Search for the cell housing the specified text and yield its (X, Y) center coordinate. 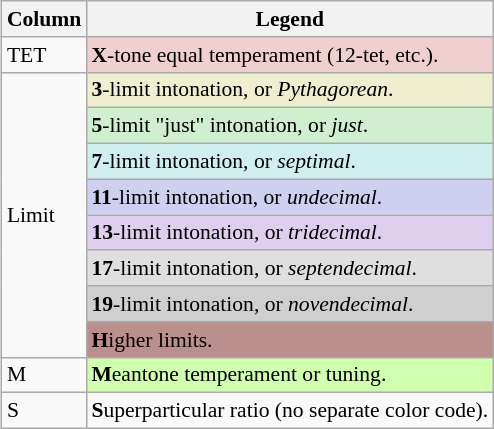
M (44, 375)
X-tone equal temperament (12-tet, etc.). (290, 54)
7-limit intonation, or septimal. (290, 161)
Column (44, 19)
19-limit intonation, or novendecimal. (290, 304)
3-limit intonation, or Pythagorean. (290, 90)
Limit (44, 214)
TET (44, 54)
S (44, 411)
5-limit "just" intonation, or just. (290, 126)
Superparticular ratio (no separate color code). (290, 411)
Higher limits. (290, 339)
13-limit intonation, or tridecimal. (290, 232)
Legend (290, 19)
11-limit intonation, or undecimal. (290, 197)
Meantone temperament or tuning. (290, 375)
17-limit intonation, or septendecimal. (290, 268)
